Output the [X, Y] coordinate of the center of the cell containing the given text.  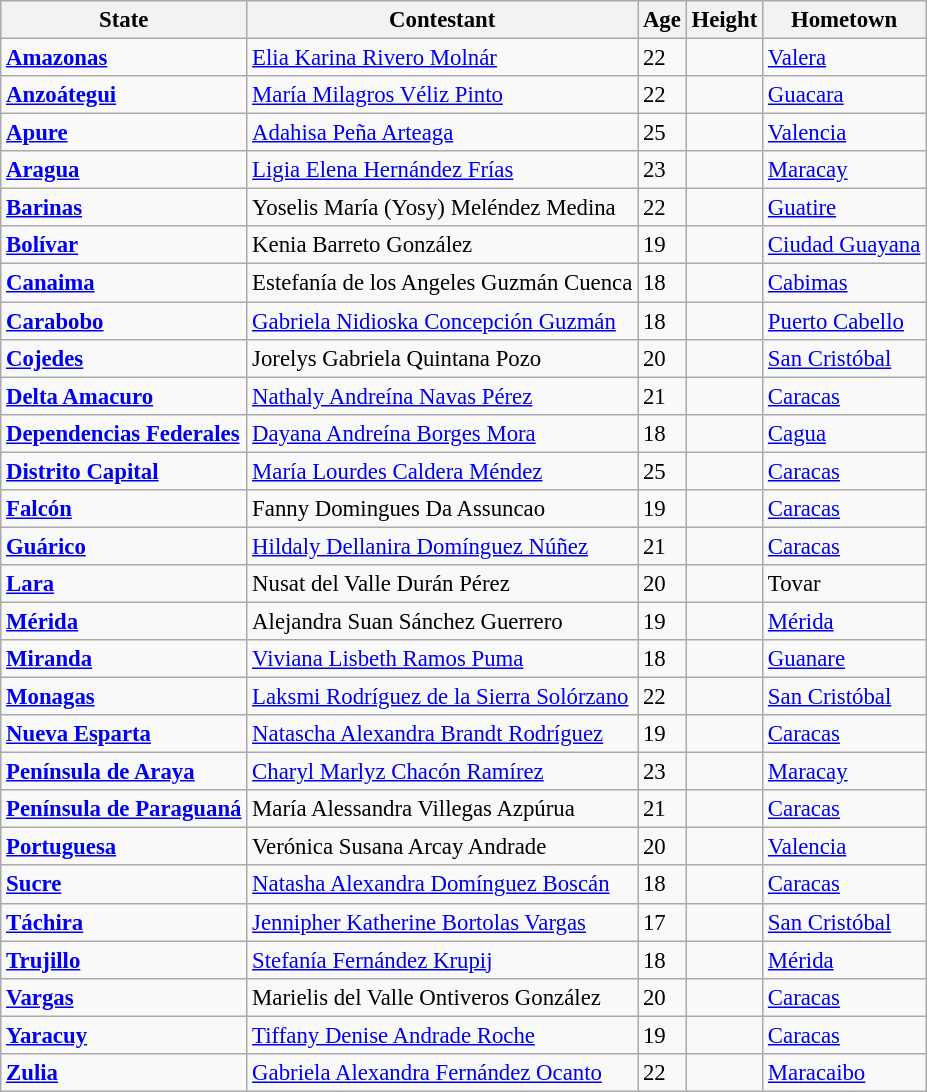
Hometown [844, 20]
Valera [844, 58]
Portuguesa [124, 847]
Península de Araya [124, 772]
Ciudad Guayana [844, 245]
Nathaly Andreína Navas Pérez [442, 396]
Viviana Lisbeth Ramos Puma [442, 659]
Maracaibo [844, 1073]
Zulia [124, 1073]
Península de Paraguaná [124, 809]
Sucre [124, 885]
Anzoátegui [124, 95]
Gabriela Nidioska Concepción Guzmán [442, 321]
Adahisa Peña Arteaga [442, 133]
Tiffany Denise Andrade Roche [442, 1035]
Natasha Alexandra Domínguez Boscán [442, 885]
Jennipher Katherine Bortolas Vargas [442, 922]
Barinas [124, 208]
María Milagros Véliz Pinto [442, 95]
Guacara [844, 95]
Estefanía de los Angeles Guzmán Cuenca [442, 283]
Nusat del Valle Durán Pérez [442, 584]
Bolívar [124, 245]
Yaracuy [124, 1035]
Monagas [124, 697]
Ligia Elena Hernández Frías [442, 170]
Elia Karina Rivero Molnár [442, 58]
Nueva Esparta [124, 734]
Guárico [124, 546]
Natascha Alexandra Brandt Rodríguez [442, 734]
Jorelys Gabriela Quintana Pozo [442, 358]
Hildaly Dellanira Domínguez Núñez [442, 546]
Gabriela Alexandra Fernández Ocanto [442, 1073]
Táchira [124, 922]
Verónica Susana Arcay Andrade [442, 847]
Vargas [124, 997]
Cojedes [124, 358]
Lara [124, 584]
Tovar [844, 584]
Kenia Barreto González [442, 245]
Guatire [844, 208]
Age [662, 20]
Dependencias Federales [124, 433]
María Lourdes Caldera Méndez [442, 471]
17 [662, 922]
Guanare [844, 659]
Dayana Andreína Borges Mora [442, 433]
Cagua [844, 433]
Cabimas [844, 283]
Stefanía Fernández Krupij [442, 960]
State [124, 20]
María Alessandra Villegas Azpúrua [442, 809]
Canaima [124, 283]
Marielis del Valle Ontiveros González [442, 997]
Trujillo [124, 960]
Apure [124, 133]
Alejandra Suan Sánchez Guerrero [442, 621]
Height [724, 20]
Laksmi Rodríguez de la Sierra Solórzano [442, 697]
Puerto Cabello [844, 321]
Distrito Capital [124, 471]
Carabobo [124, 321]
Amazonas [124, 58]
Delta Amacuro [124, 396]
Yoselis María (Yosy) Meléndez Medina [442, 208]
Miranda [124, 659]
Aragua [124, 170]
Charyl Marlyz Chacón Ramírez [442, 772]
Contestant [442, 20]
Fanny Domingues Da Assuncao [442, 509]
Falcón [124, 509]
